For the text-containing cell, return its midpoint in (x, y) coordinate format. 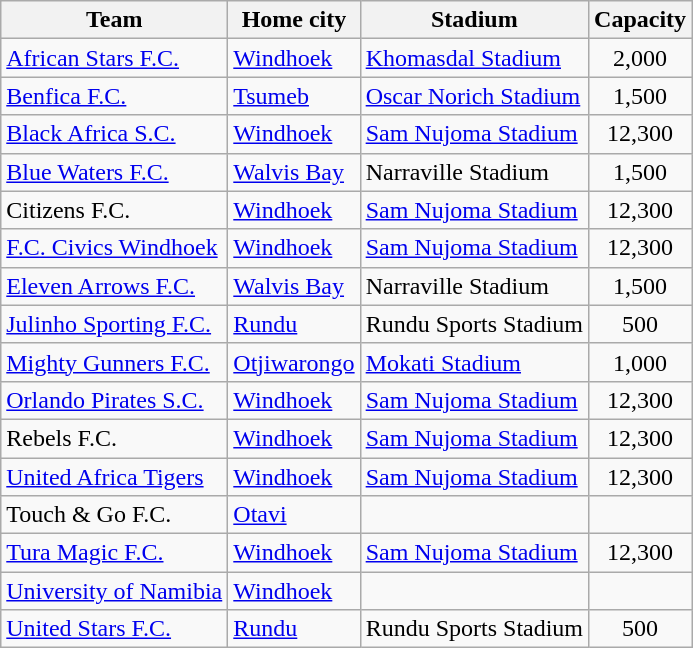
Team (114, 20)
United Stars F.C. (114, 629)
Otavi (294, 515)
Oscar Norich Stadium (474, 96)
Mokati Stadium (474, 362)
Khomasdal Stadium (474, 58)
Rebels F.C. (114, 438)
United Africa Tigers (114, 477)
Orlando Pirates S.C. (114, 400)
African Stars F.C. (114, 58)
Stadium (474, 20)
Tura Magic F.C. (114, 553)
Tsumeb (294, 96)
Eleven Arrows F.C. (114, 286)
Touch & Go F.C. (114, 515)
2,000 (640, 58)
Capacity (640, 20)
Home city (294, 20)
Otjiwarongo (294, 362)
Blue Waters F.C. (114, 172)
Citizens F.C. (114, 210)
Julinho Sporting F.C. (114, 324)
University of Namibia (114, 591)
1,000 (640, 362)
F.C. Civics Windhoek (114, 248)
Black Africa S.C. (114, 134)
Mighty Gunners F.C. (114, 362)
Benfica F.C. (114, 96)
